Determine the (x, y) coordinate at the center of the cell enclosing the given text.  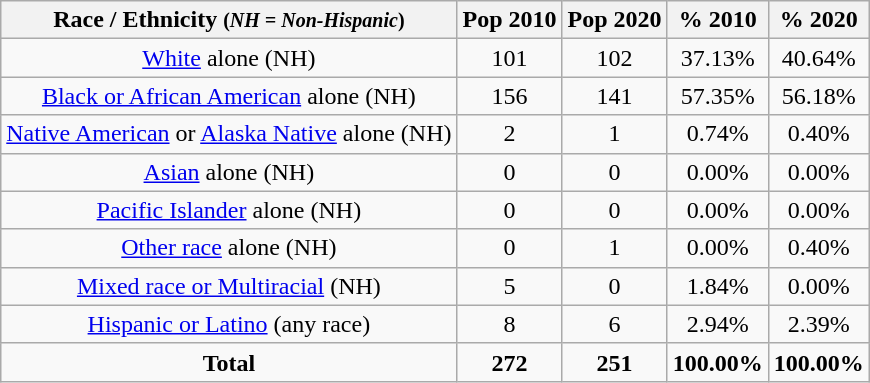
Native American or Alaska Native alone (NH) (229, 134)
37.13% (718, 58)
1.84% (718, 286)
Race / Ethnicity (NH = Non-Hispanic) (229, 20)
56.18% (818, 96)
57.35% (718, 96)
Pop 2020 (614, 20)
272 (510, 362)
141 (614, 96)
Total (229, 362)
2 (510, 134)
40.64% (818, 58)
Pacific Islander alone (NH) (229, 210)
102 (614, 58)
2.39% (818, 324)
251 (614, 362)
8 (510, 324)
Other race alone (NH) (229, 248)
Pop 2010 (510, 20)
% 2010 (718, 20)
Mixed race or Multiracial (NH) (229, 286)
Hispanic or Latino (any race) (229, 324)
101 (510, 58)
0.74% (718, 134)
2.94% (718, 324)
6 (614, 324)
Black or African American alone (NH) (229, 96)
5 (510, 286)
White alone (NH) (229, 58)
% 2020 (818, 20)
156 (510, 96)
Asian alone (NH) (229, 172)
